Pinpoint the cell where the given text exists, returning its (x, y) midpoint coordinate. 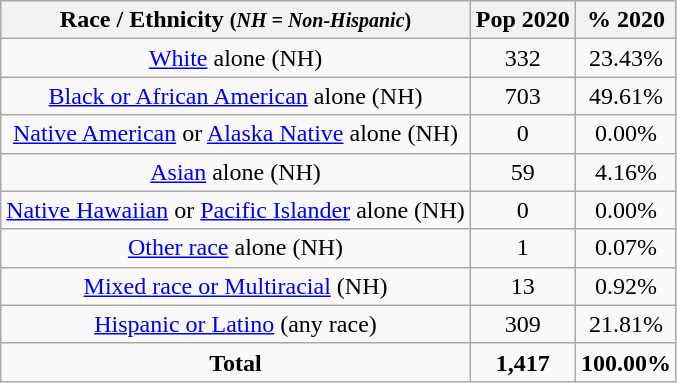
59 (522, 172)
13 (522, 286)
1 (522, 248)
100.00% (626, 362)
4.16% (626, 172)
1,417 (522, 362)
Other race alone (NH) (236, 248)
Black or African American alone (NH) (236, 96)
309 (522, 324)
White alone (NH) (236, 58)
49.61% (626, 96)
21.81% (626, 324)
Native Hawaiian or Pacific Islander alone (NH) (236, 210)
332 (522, 58)
Total (236, 362)
0.07% (626, 248)
% 2020 (626, 20)
Mixed race or Multiracial (NH) (236, 286)
Hispanic or Latino (any race) (236, 324)
Pop 2020 (522, 20)
Asian alone (NH) (236, 172)
Native American or Alaska Native alone (NH) (236, 134)
23.43% (626, 58)
0.92% (626, 286)
703 (522, 96)
Race / Ethnicity (NH = Non-Hispanic) (236, 20)
